Identify which cell holds the provided text, then report its [X, Y] central coordinate. 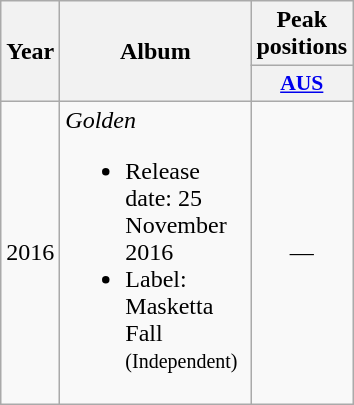
Peak positions [302, 34]
AUS [302, 84]
GoldenRelease date: 25 November 2016Label: Masketta Fall (Independent) [156, 252]
Album [156, 52]
— [302, 252]
2016 [30, 252]
Year [30, 52]
